Return the [x, y] coordinate for the center point of the cell that contains the specified text.  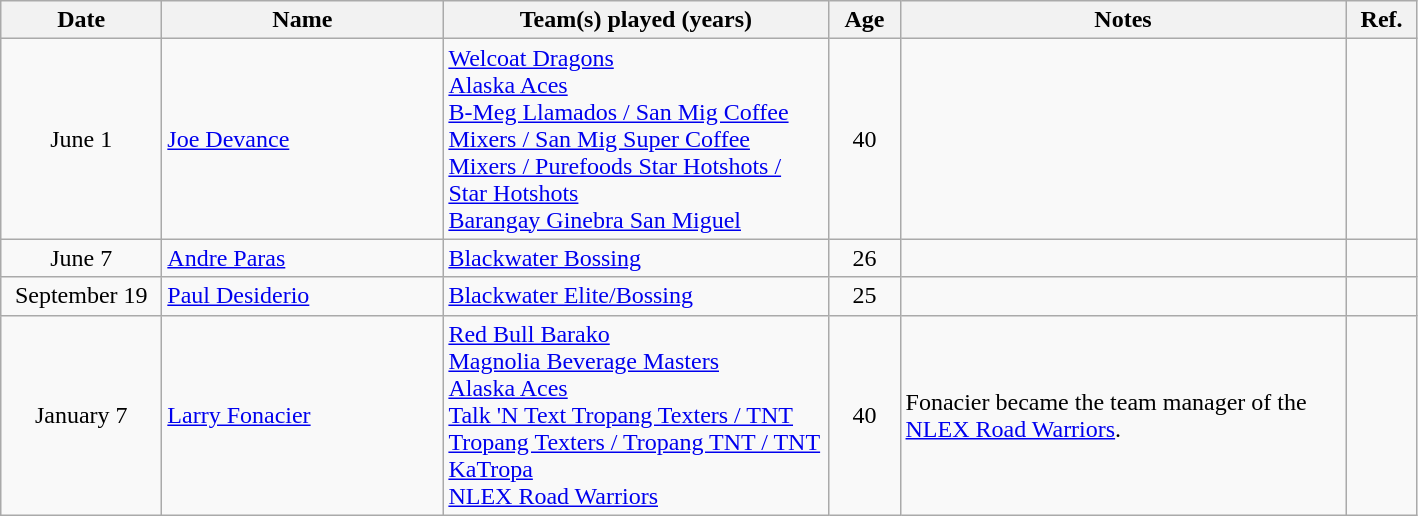
Fonacier became the team manager of the NLEX Road Warriors. [1123, 415]
Date [82, 20]
26 [864, 258]
Blackwater Bossing [636, 258]
June 1 [82, 139]
Ref. [1382, 20]
Notes [1123, 20]
Team(s) played (years) [636, 20]
Andre Paras [302, 258]
June 7 [82, 258]
25 [864, 296]
Name [302, 20]
Age [864, 20]
September 19 [82, 296]
Paul Desiderio [302, 296]
Larry Fonacier [302, 415]
Blackwater Elite/Bossing [636, 296]
January 7 [82, 415]
Joe Devance [302, 139]
